Detect which cell encompasses the target text, then output its (x, y) center coordinate. 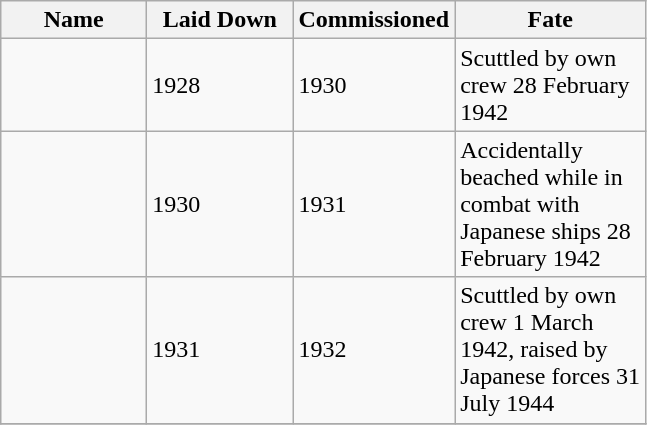
1928 (220, 85)
Scuttled by own crew 28 February 1942 (550, 85)
Commissioned (374, 20)
Scuttled by own crew 1 March 1942, raised by Japanese forces 31 July 1944 (550, 350)
Accidentally beached while in combat with Japanese ships 28 February 1942 (550, 204)
1932 (374, 350)
Fate (550, 20)
Laid Down (220, 20)
Name (74, 20)
